Search for the cell housing the specified text and yield its (x, y) center coordinate. 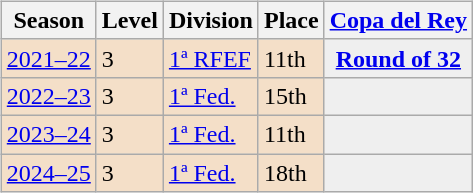
2024–25 (48, 173)
Level (130, 20)
15th (291, 96)
Division (210, 20)
Copa del Rey (398, 20)
Season (48, 20)
2021–22 (48, 58)
Place (291, 20)
1ª RFEF (210, 58)
2023–24 (48, 134)
18th (291, 173)
2022–23 (48, 96)
Round of 32 (398, 58)
